Locate the cell with the specified text and output its (x, y) center coordinate. 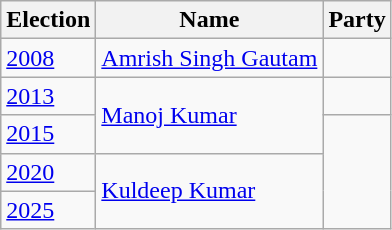
Kuldeep Kumar (210, 191)
Amrish Singh Gautam (210, 58)
2008 (48, 58)
2015 (48, 134)
Name (210, 20)
2020 (48, 172)
2013 (48, 96)
Election (48, 20)
Manoj Kumar (210, 115)
Party (357, 20)
2025 (48, 210)
